Output the (X, Y) coordinate of the center of the cell containing the given text.  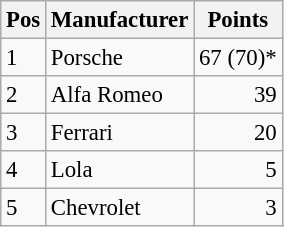
Ferrari (120, 133)
2 (24, 95)
Lola (120, 170)
Chevrolet (120, 208)
20 (238, 133)
Alfa Romeo (120, 95)
Points (238, 20)
39 (238, 95)
Pos (24, 20)
67 (70)* (238, 58)
1 (24, 58)
Porsche (120, 58)
4 (24, 170)
Manufacturer (120, 20)
